Scan for the cell matching the given text and deliver its [x, y] coordinate at center. 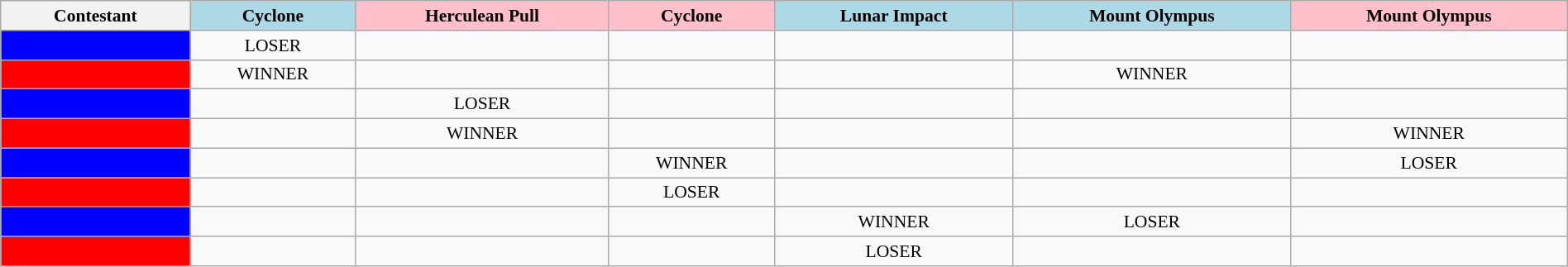
Lunar Impact [893, 16]
Contestant [96, 16]
Herculean Pull [483, 16]
